From the cell containing the given text, extract its center point as (X, Y) coordinate. 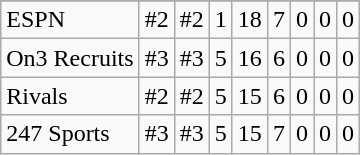
16 (250, 58)
1 (220, 20)
18 (250, 20)
On3 Recruits (70, 58)
ESPN (70, 20)
247 Sports (70, 134)
Rivals (70, 96)
